Provide the (X, Y) coordinate of the cell's center where the given text is located.  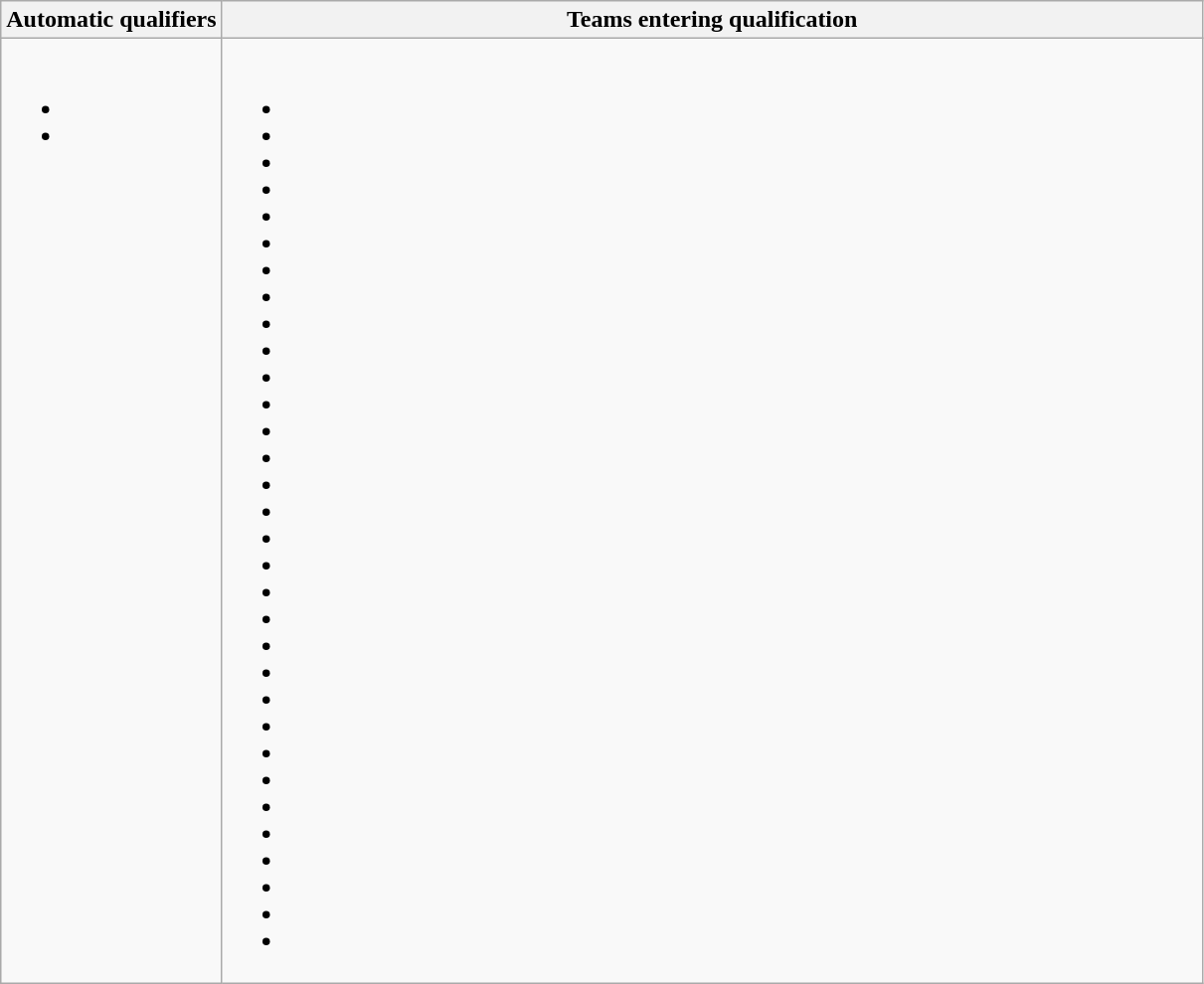
Automatic qualifiers (111, 20)
Teams entering qualification (712, 20)
